Extract the [X, Y] coordinate from the center of the cell holding the provided text.  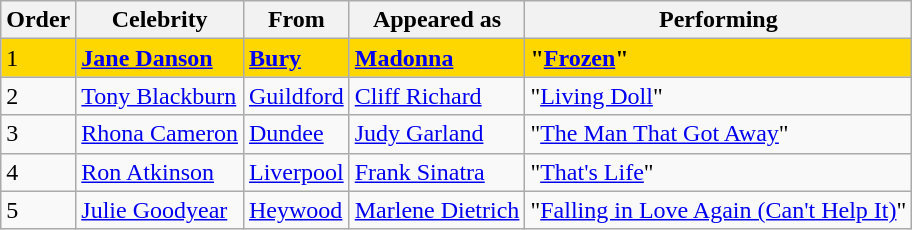
5 [38, 210]
"Living Doll" [718, 96]
Order [38, 20]
"The Man That Got Away" [718, 134]
3 [38, 134]
Liverpool [296, 172]
4 [38, 172]
Julie Goodyear [160, 210]
"Falling in Love Again (Can't Help It)" [718, 210]
From [296, 20]
"That's Life" [718, 172]
Madonna [437, 58]
Performing [718, 20]
Ron Atkinson [160, 172]
Rhona Cameron [160, 134]
Jane Danson [160, 58]
Judy Garland [437, 134]
1 [38, 58]
Appeared as [437, 20]
Marlene Dietrich [437, 210]
Tony Blackburn [160, 96]
Dundee [296, 134]
2 [38, 96]
Celebrity [160, 20]
Frank Sinatra [437, 172]
Guildford [296, 96]
Bury [296, 58]
"Frozen" [718, 58]
Cliff Richard [437, 96]
Heywood [296, 210]
